Scan for the cell matching the given text and deliver its [x, y] coordinate at center. 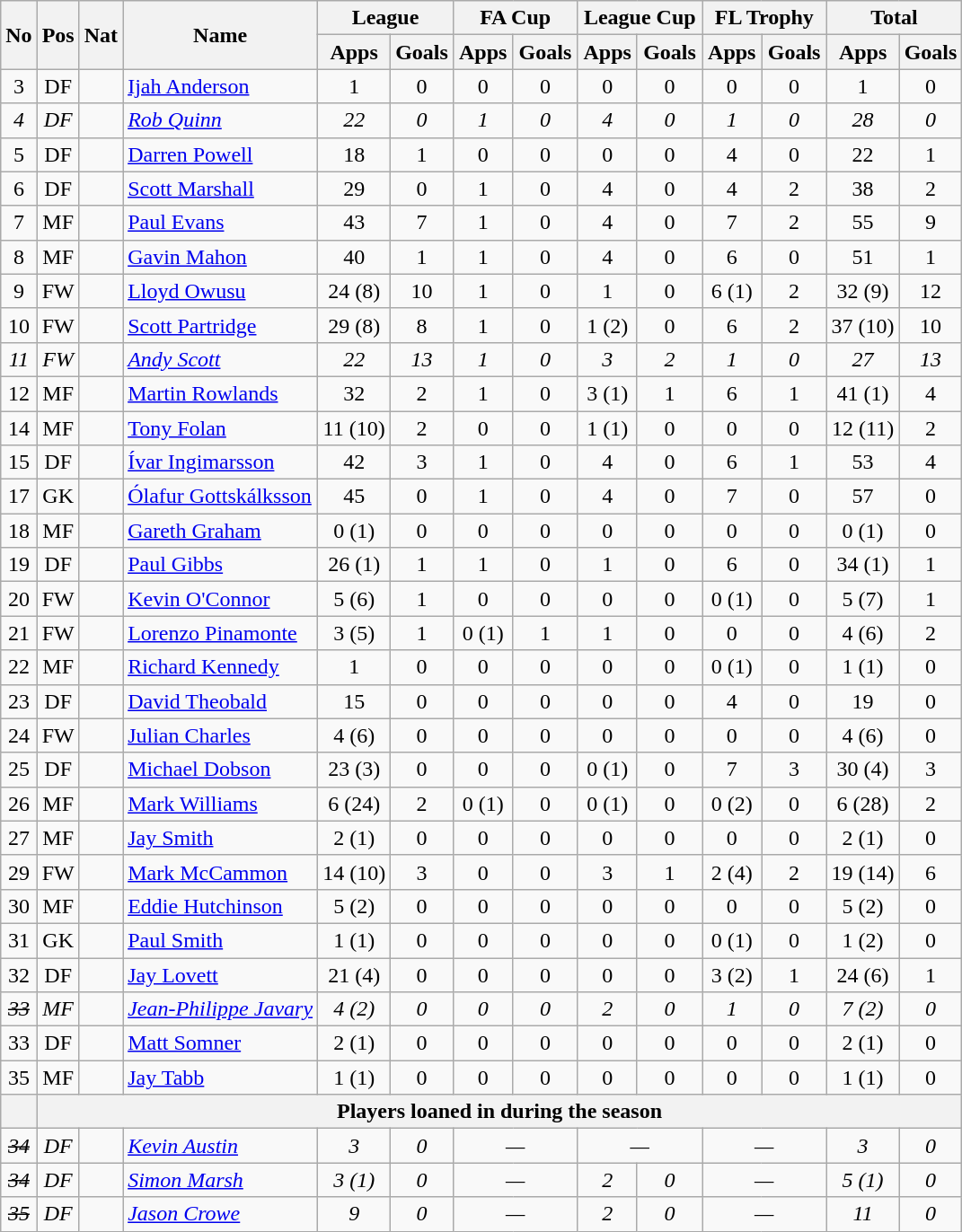
6 (28) [862, 804]
Jean-Philippe Javary [221, 1009]
40 [354, 257]
6 (24) [354, 804]
Simon Marsh [221, 1180]
23 [19, 701]
Lorenzo Pinamonte [221, 633]
Name [221, 35]
29 (8) [354, 325]
20 [19, 599]
26 (1) [354, 565]
6 (1) [733, 291]
30 [19, 906]
Lloyd Owusu [221, 291]
Ólafur Gottskálksson [221, 497]
Kevin O'Connor [221, 599]
FA Cup [516, 18]
Scott Marshall [221, 189]
Paul Gibbs [221, 565]
2 (4) [733, 872]
12 (11) [862, 428]
Tony Folan [221, 428]
Scott Partridge [221, 325]
25 [19, 770]
24 (6) [862, 974]
34 (1) [862, 565]
League [386, 18]
3 (2) [733, 974]
26 [19, 804]
24 (8) [354, 291]
24 [19, 735]
17 [19, 497]
38 [862, 189]
Martin Rowlands [221, 393]
Nat [101, 35]
Total [895, 18]
28 [862, 120]
Darren Powell [221, 154]
30 (4) [862, 770]
11 (10) [354, 428]
51 [862, 257]
Paul Smith [221, 940]
45 [354, 497]
Ívar Ingimarsson [221, 462]
Julian Charles [221, 735]
32 (9) [862, 291]
19 (14) [862, 872]
53 [862, 462]
Ijah Anderson [221, 86]
7 (2) [862, 1009]
5 (1) [862, 1180]
5 [19, 154]
31 [19, 940]
57 [862, 497]
Richard Kennedy [221, 667]
Matt Somner [221, 1043]
37 (10) [862, 325]
FL Trophy [765, 18]
0 (2) [733, 804]
Kevin Austin [221, 1146]
5 (7) [862, 599]
Mark Williams [221, 804]
Andy Scott [221, 359]
4 (2) [354, 1009]
14 (10) [354, 872]
Paul Evans [221, 223]
Jason Crowe [221, 1214]
55 [862, 223]
41 (1) [862, 393]
Michael Dobson [221, 770]
Eddie Hutchinson [221, 906]
3 (5) [354, 633]
League Cup [640, 18]
Pos [57, 35]
Gavin Mahon [221, 257]
Players loaned in during the season [499, 1112]
Rob Quinn [221, 120]
43 [354, 223]
21 (4) [354, 974]
Gareth Graham [221, 531]
Jay Smith [221, 838]
David Theobald [221, 701]
Jay Lovett [221, 974]
Mark McCammon [221, 872]
21 [19, 633]
Jay Tabb [221, 1078]
23 (3) [354, 770]
No [19, 35]
42 [354, 462]
5 (6) [354, 599]
14 [19, 428]
